Extract the [X, Y] coordinate from the center of the cell holding the provided text.  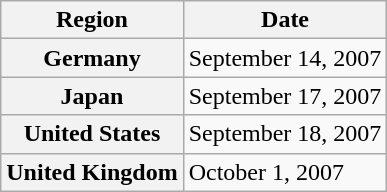
September 17, 2007 [285, 96]
Region [92, 20]
United Kingdom [92, 172]
September 18, 2007 [285, 134]
September 14, 2007 [285, 58]
Date [285, 20]
October 1, 2007 [285, 172]
Japan [92, 96]
United States [92, 134]
Germany [92, 58]
